Find where the given text appears and provide that cell's center as (X, Y) coordinate. 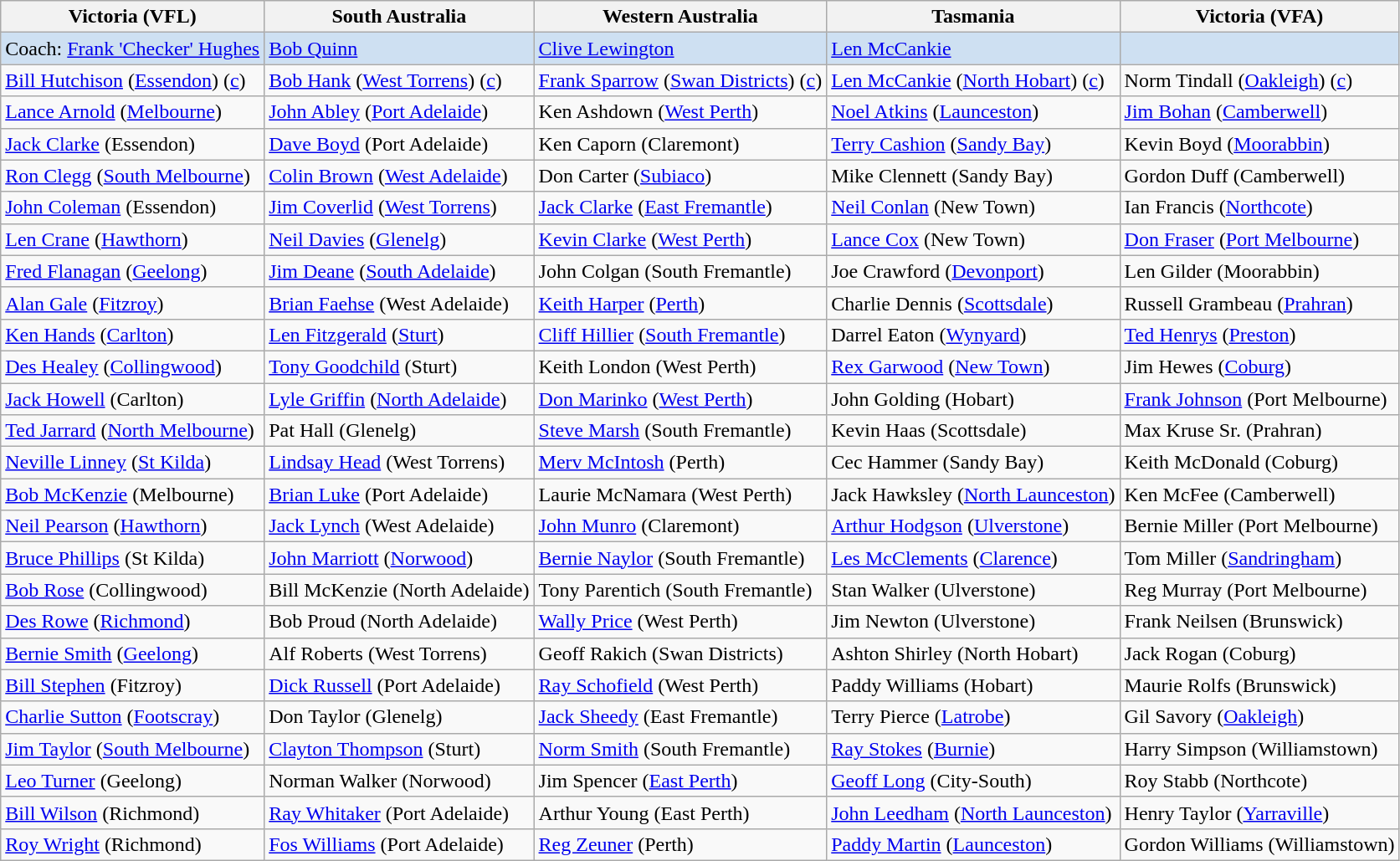
Bernie Smith (Geelong) (132, 653)
Charlie Sutton (Footscray) (132, 717)
Colin Brown (West Adelaide) (399, 176)
Bob Hank (West Torrens) (c) (399, 80)
Jack Sheedy (East Fremantle) (680, 717)
Henry Taylor (Yarraville) (1259, 812)
Gordon Williams (Williamstown) (1259, 844)
Tom Miller (Sandringham) (1259, 558)
Tony Goodchild (Sturt) (399, 366)
Ted Jarrard (North Melbourne) (132, 431)
Fos Williams (Port Adelaide) (399, 844)
Bob Quinn (399, 49)
Ian Francis (Northcote) (1259, 208)
Ken McFee (Camberwell) (1259, 495)
Terry Pierce (Latrobe) (973, 717)
Charlie Dennis (Scottsdale) (973, 303)
Don Marinko (West Perth) (680, 399)
Norm Tindall (Oakleigh) (c) (1259, 80)
Neville Linney (St Kilda) (132, 463)
Cec Hammer (Sandy Bay) (973, 463)
Dick Russell (Port Adelaide) (399, 685)
Gordon Duff (Camberwell) (1259, 176)
Don Carter (Subiaco) (680, 176)
Fred Flanagan (Geelong) (132, 271)
Noel Atkins (Launceston) (973, 112)
Keith Harper (Perth) (680, 303)
Bernie Miller (Port Melbourne) (1259, 526)
John Coleman (Essendon) (132, 208)
Roy Stabb (Northcote) (1259, 781)
Jim Newton (Ulverstone) (973, 622)
Stan Walker (Ulverstone) (973, 590)
Kevin Clarke (West Perth) (680, 239)
Brian Faehse (West Adelaide) (399, 303)
John Abley (Port Adelaide) (399, 112)
Jack Hawksley (North Launceston) (973, 495)
Cliff Hillier (South Fremantle) (680, 335)
Ted Henrys (Preston) (1259, 335)
Dave Boyd (Port Adelaide) (399, 144)
Mike Clennett (Sandy Bay) (973, 176)
Jim Hewes (Coburg) (1259, 366)
Lance Arnold (Melbourne) (132, 112)
Neil Conlan (New Town) (973, 208)
Geoff Long (City-South) (973, 781)
Jim Spencer (East Perth) (680, 781)
Roy Wright (Richmond) (132, 844)
Ashton Shirley (North Hobart) (973, 653)
Neil Pearson (Hawthorn) (132, 526)
Clive Lewington (680, 49)
Len Fitzgerald (Sturt) (399, 335)
Tony Parentich (South Fremantle) (680, 590)
Joe Crawford (Devonport) (973, 271)
Len McCankie (973, 49)
Jim Bohan (Camberwell) (1259, 112)
John Leedham (North Launceston) (973, 812)
Arthur Young (East Perth) (680, 812)
Gil Savory (Oakleigh) (1259, 717)
Geoff Rakich (Swan Districts) (680, 653)
Bob Rose (Collingwood) (132, 590)
Len Gilder (Moorabbin) (1259, 271)
Kevin Haas (Scottsdale) (973, 431)
Paddy Williams (Hobart) (973, 685)
Darrel Eaton (Wynyard) (973, 335)
Don Taylor (Glenelg) (399, 717)
Russell Grambeau (Prahran) (1259, 303)
South Australia (399, 17)
Arthur Hodgson (Ulverstone) (973, 526)
Reg Murray (Port Melbourne) (1259, 590)
Bill Stephen (Fitzroy) (132, 685)
Bill McKenzie (North Adelaide) (399, 590)
Jack Rogan (Coburg) (1259, 653)
Ray Stokes (Burnie) (973, 749)
Jim Coverlid (West Torrens) (399, 208)
Bill Hutchison (Essendon) (c) (132, 80)
Rex Garwood (New Town) (973, 366)
Ron Clegg (South Melbourne) (132, 176)
Jim Taylor (South Melbourne) (132, 749)
John Munro (Claremont) (680, 526)
Jack Lynch (West Adelaide) (399, 526)
Don Fraser (Port Melbourne) (1259, 239)
Jack Clarke (East Fremantle) (680, 208)
Ken Caporn (Claremont) (680, 144)
Bob Proud (North Adelaide) (399, 622)
Jim Deane (South Adelaide) (399, 271)
Terry Cashion (Sandy Bay) (973, 144)
Norm Smith (South Fremantle) (680, 749)
Des Rowe (Richmond) (132, 622)
Merv McIntosh (Perth) (680, 463)
Max Kruse Sr. (Prahran) (1259, 431)
Jack Howell (Carlton) (132, 399)
Frank Sparrow (Swan Districts) (c) (680, 80)
John Golding (Hobart) (973, 399)
Lyle Griffin (North Adelaide) (399, 399)
Bill Wilson (Richmond) (132, 812)
Coach: Frank 'Checker' Hughes (132, 49)
Reg Zeuner (Perth) (680, 844)
Harry Simpson (Williamstown) (1259, 749)
Pat Hall (Glenelg) (399, 431)
Bob McKenzie (Melbourne) (132, 495)
Laurie McNamara (West Perth) (680, 495)
Bernie Naylor (South Fremantle) (680, 558)
Les McClements (Clarence) (973, 558)
Lindsay Head (West Torrens) (399, 463)
Keith McDonald (Coburg) (1259, 463)
Bruce Phillips (St Kilda) (132, 558)
Wally Price (West Perth) (680, 622)
Kevin Boyd (Moorabbin) (1259, 144)
Neil Davies (Glenelg) (399, 239)
Len Crane (Hawthorn) (132, 239)
Norman Walker (Norwood) (399, 781)
John Marriott (Norwood) (399, 558)
Len McCankie (North Hobart) (c) (973, 80)
Victoria (VFA) (1259, 17)
Leo Turner (Geelong) (132, 781)
Western Australia (680, 17)
Tasmania (973, 17)
Victoria (VFL) (132, 17)
Brian Luke (Port Adelaide) (399, 495)
Ken Hands (Carlton) (132, 335)
Ray Schofield (West Perth) (680, 685)
Alan Gale (Fitzroy) (132, 303)
Des Healey (Collingwood) (132, 366)
Lance Cox (New Town) (973, 239)
Alf Roberts (West Torrens) (399, 653)
Ken Ashdown (West Perth) (680, 112)
Paddy Martin (Launceston) (973, 844)
Frank Johnson (Port Melbourne) (1259, 399)
Maurie Rolfs (Brunswick) (1259, 685)
Jack Clarke (Essendon) (132, 144)
Keith London (West Perth) (680, 366)
Steve Marsh (South Fremantle) (680, 431)
Clayton Thompson (Sturt) (399, 749)
Ray Whitaker (Port Adelaide) (399, 812)
Frank Neilsen (Brunswick) (1259, 622)
John Colgan (South Fremantle) (680, 271)
